For the text-containing cell, return its midpoint in [x, y] coordinate format. 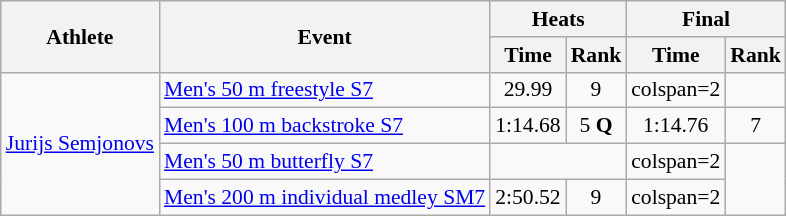
Jurijs Semjonovs [80, 143]
Final [706, 19]
Men's 50 m freestyle S7 [324, 90]
Men's 100 m backstroke S7 [324, 126]
Event [324, 36]
Athlete [80, 36]
Men's 200 m individual medley SM7 [324, 197]
1:14.68 [528, 126]
2:50.52 [528, 197]
29.99 [528, 90]
1:14.76 [676, 126]
5 Q [596, 126]
Heats [558, 19]
7 [756, 126]
Men's 50 m butterfly S7 [324, 162]
